From the cell containing the given text, extract its center point as [X, Y] coordinate. 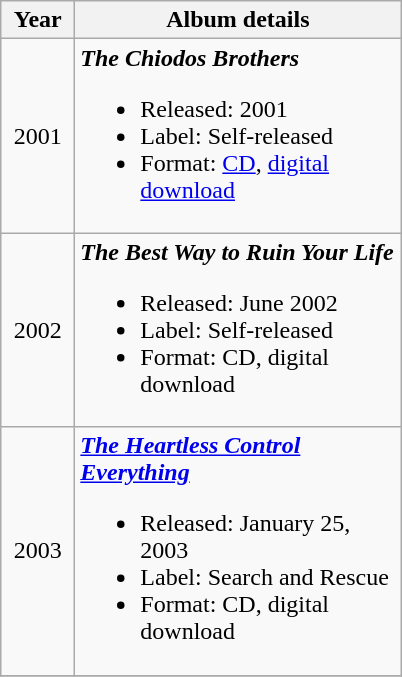
The Chiodos BrothersReleased: 2001Label: Self-releasedFormat: CD, digital download [238, 136]
The Best Way to Ruin Your LifeReleased: June 2002Label: Self-releasedFormat: CD, digital download [238, 330]
Year [38, 20]
2002 [38, 330]
2003 [38, 551]
Album details [238, 20]
The Heartless Control EverythingReleased: January 25, 2003Label: Search and RescueFormat: CD, digital download [238, 551]
2001 [38, 136]
